Find where the given text appears and provide that cell's center as [X, Y] coordinate. 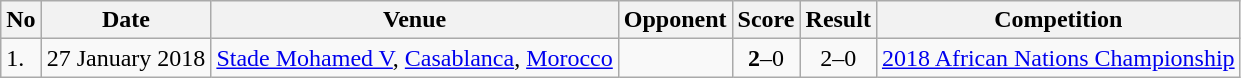
27 January 2018 [126, 58]
1. [21, 58]
Venue [414, 20]
Opponent [675, 20]
No [21, 20]
Score [766, 20]
2018 African Nations Championship [1058, 58]
Stade Mohamed V, Casablanca, Morocco [414, 58]
Result [838, 20]
Competition [1058, 20]
Date [126, 20]
